Determine the [X, Y] coordinate at the center of the cell enclosing the given text.  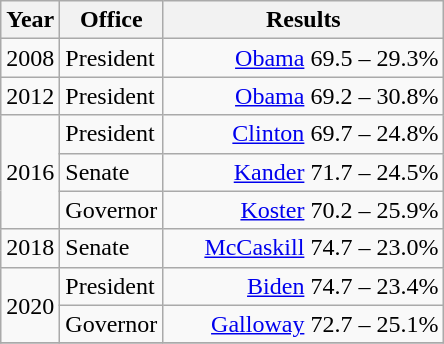
Clinton 69.7 – 24.8% [304, 134]
Obama 69.5 – 29.3% [304, 58]
Koster 70.2 – 25.9% [304, 210]
2008 [30, 58]
Results [304, 20]
Obama 69.2 – 30.8% [304, 96]
2018 [30, 248]
2020 [30, 305]
Biden 74.7 – 23.4% [304, 286]
McCaskill 74.7 – 23.0% [304, 248]
Kander 71.7 – 24.5% [304, 172]
Year [30, 20]
Galloway 72.7 – 25.1% [304, 324]
Office [112, 20]
2012 [30, 96]
2016 [30, 172]
